Return the [X, Y] coordinate for the center point of the cell that contains the specified text.  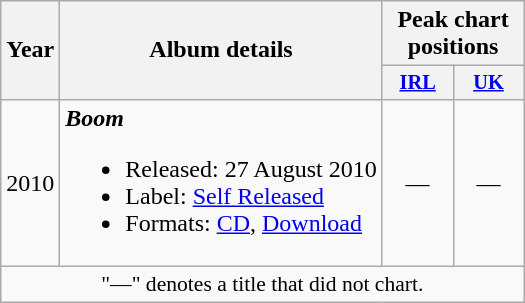
2010 [30, 182]
IRL [418, 83]
UK [488, 83]
"—" denotes a title that did not chart. [262, 285]
Peak chart positions [453, 34]
BoomReleased: 27 August 2010Label: Self ReleasedFormats: CD, Download [221, 182]
Album details [221, 50]
Year [30, 50]
